Output the (X, Y) coordinate of the center of the cell containing the given text.  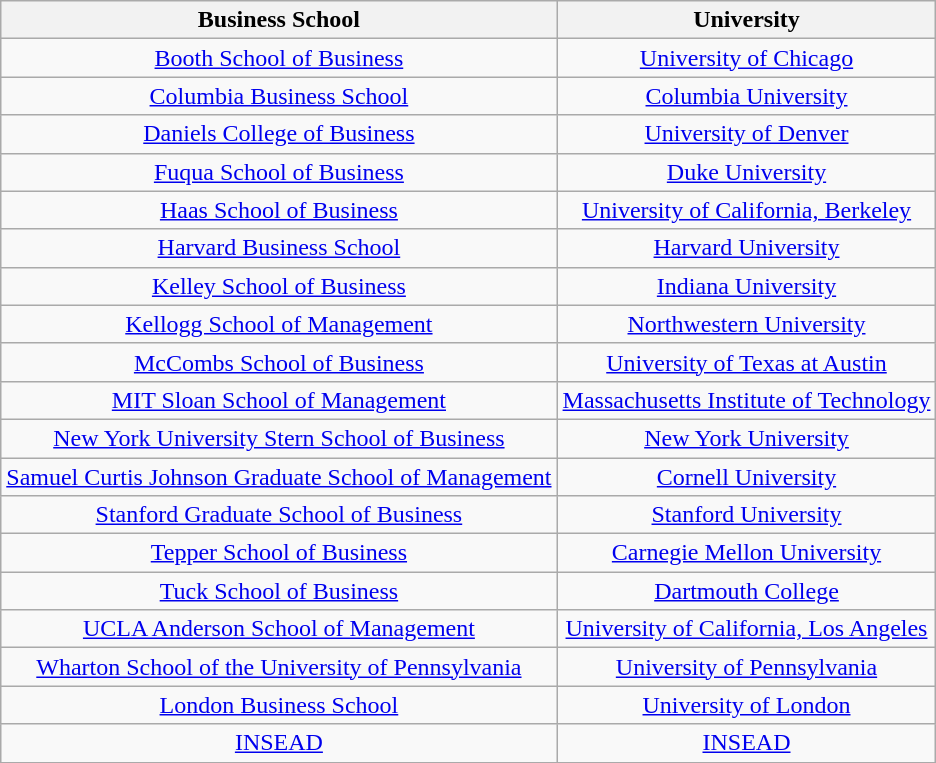
New York University (746, 438)
Tuck School of Business (279, 591)
Columbia University (746, 96)
MIT Sloan School of Management (279, 400)
Fuqua School of Business (279, 172)
London Business School (279, 705)
University of Chicago (746, 58)
University of Denver (746, 134)
Daniels College of Business (279, 134)
Booth School of Business (279, 58)
UCLA Anderson School of Management (279, 629)
Stanford Graduate School of Business (279, 515)
Kellogg School of Management (279, 324)
Stanford University (746, 515)
Samuel Curtis Johnson Graduate School of Management (279, 477)
Cornell University (746, 477)
University (746, 20)
Columbia Business School (279, 96)
McCombs School of Business (279, 362)
University of Pennsylvania (746, 667)
Duke University (746, 172)
Wharton School of the University of Pennsylvania (279, 667)
New York University Stern School of Business (279, 438)
Massachusetts Institute of Technology (746, 400)
University of Texas at Austin (746, 362)
Carnegie Mellon University (746, 553)
University of California, Berkeley (746, 210)
University of London (746, 705)
Harvard University (746, 248)
Haas School of Business (279, 210)
University of California, Los Angeles (746, 629)
Harvard Business School (279, 248)
Business School (279, 20)
Tepper School of Business (279, 553)
Northwestern University (746, 324)
Kelley School of Business (279, 286)
Indiana University (746, 286)
Dartmouth College (746, 591)
